For the text-containing cell, return its midpoint in [x, y] coordinate format. 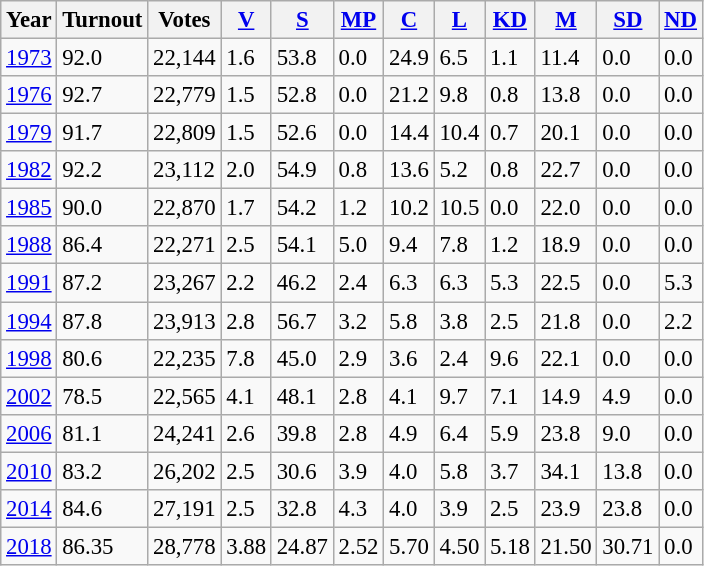
1.1 [510, 58]
1.7 [246, 208]
22,235 [184, 358]
10.2 [409, 208]
14.9 [566, 396]
ND [681, 20]
9.7 [459, 396]
46.2 [302, 283]
30.71 [628, 546]
1998 [29, 358]
24.87 [302, 546]
52.8 [302, 95]
81.1 [102, 433]
5.0 [358, 245]
C [409, 20]
22.1 [566, 358]
2018 [29, 546]
2014 [29, 509]
23,112 [184, 170]
1976 [29, 95]
1.6 [246, 58]
21.2 [409, 95]
5.9 [510, 433]
52.6 [302, 133]
91.7 [102, 133]
10.5 [459, 208]
9.4 [409, 245]
2006 [29, 433]
5.2 [459, 170]
32.8 [302, 509]
V [246, 20]
3.7 [510, 471]
23.9 [566, 509]
5.70 [409, 546]
3.88 [246, 546]
11.4 [566, 58]
45.0 [302, 358]
27,191 [184, 509]
22,565 [184, 396]
22.7 [566, 170]
54.1 [302, 245]
5.18 [510, 546]
2.6 [246, 433]
86.35 [102, 546]
24,241 [184, 433]
20.1 [566, 133]
92.7 [102, 95]
92.0 [102, 58]
4.3 [358, 509]
21.8 [566, 321]
MP [358, 20]
23,267 [184, 283]
22,144 [184, 58]
87.8 [102, 321]
56.7 [302, 321]
34.1 [566, 471]
87.2 [102, 283]
22,779 [184, 95]
23,913 [184, 321]
53.8 [302, 58]
1979 [29, 133]
18.9 [566, 245]
1982 [29, 170]
M [566, 20]
80.6 [102, 358]
2.0 [246, 170]
22,271 [184, 245]
3.2 [358, 321]
2.52 [358, 546]
86.4 [102, 245]
83.2 [102, 471]
1994 [29, 321]
54.2 [302, 208]
92.2 [102, 170]
13.6 [409, 170]
Votes [184, 20]
26,202 [184, 471]
2.9 [358, 358]
9.0 [628, 433]
9.8 [459, 95]
84.6 [102, 509]
14.4 [409, 133]
1973 [29, 58]
3.8 [459, 321]
6.5 [459, 58]
21.50 [566, 546]
4.50 [459, 546]
3.6 [409, 358]
7.1 [510, 396]
1988 [29, 245]
Year [29, 20]
L [459, 20]
22,870 [184, 208]
22.5 [566, 283]
10.4 [459, 133]
SD [628, 20]
1985 [29, 208]
Turnout [102, 20]
1991 [29, 283]
S [302, 20]
48.1 [302, 396]
6.4 [459, 433]
22.0 [566, 208]
0.7 [510, 133]
30.6 [302, 471]
22,809 [184, 133]
9.6 [510, 358]
24.9 [409, 58]
39.8 [302, 433]
2002 [29, 396]
54.9 [302, 170]
KD [510, 20]
90.0 [102, 208]
2010 [29, 471]
28,778 [184, 546]
78.5 [102, 396]
